From the cell containing the given text, extract its center point as [x, y] coordinate. 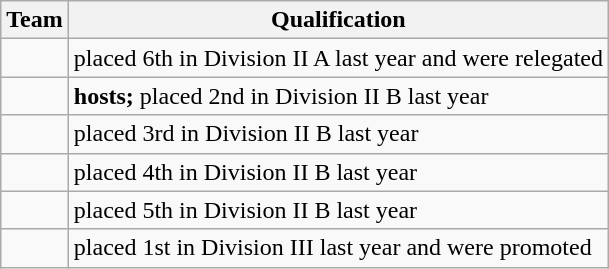
placed 1st in Division III last year and were promoted [338, 248]
hosts; placed 2nd in Division II B last year [338, 96]
placed 6th in Division II A last year and were relegated [338, 58]
placed 4th in Division II B last year [338, 172]
placed 3rd in Division II B last year [338, 134]
Qualification [338, 20]
placed 5th in Division II B last year [338, 210]
Team [35, 20]
